Identify which cell holds the provided text, then report its [x, y] central coordinate. 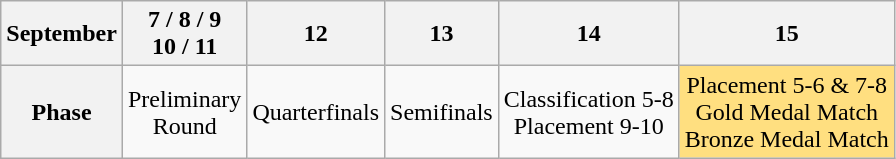
Classification 5-8Placement 9-10 [588, 112]
13 [442, 34]
15 [786, 34]
PreliminaryRound [184, 112]
14 [588, 34]
12 [316, 34]
Quarterfinals [316, 112]
September [62, 34]
Placement 5-6 & 7-8Gold Medal MatchBronze Medal Match [786, 112]
7 / 8 / 910 / 11 [184, 34]
Phase [62, 112]
Semifinals [442, 112]
